Identify which cell holds the provided text, then report its (X, Y) central coordinate. 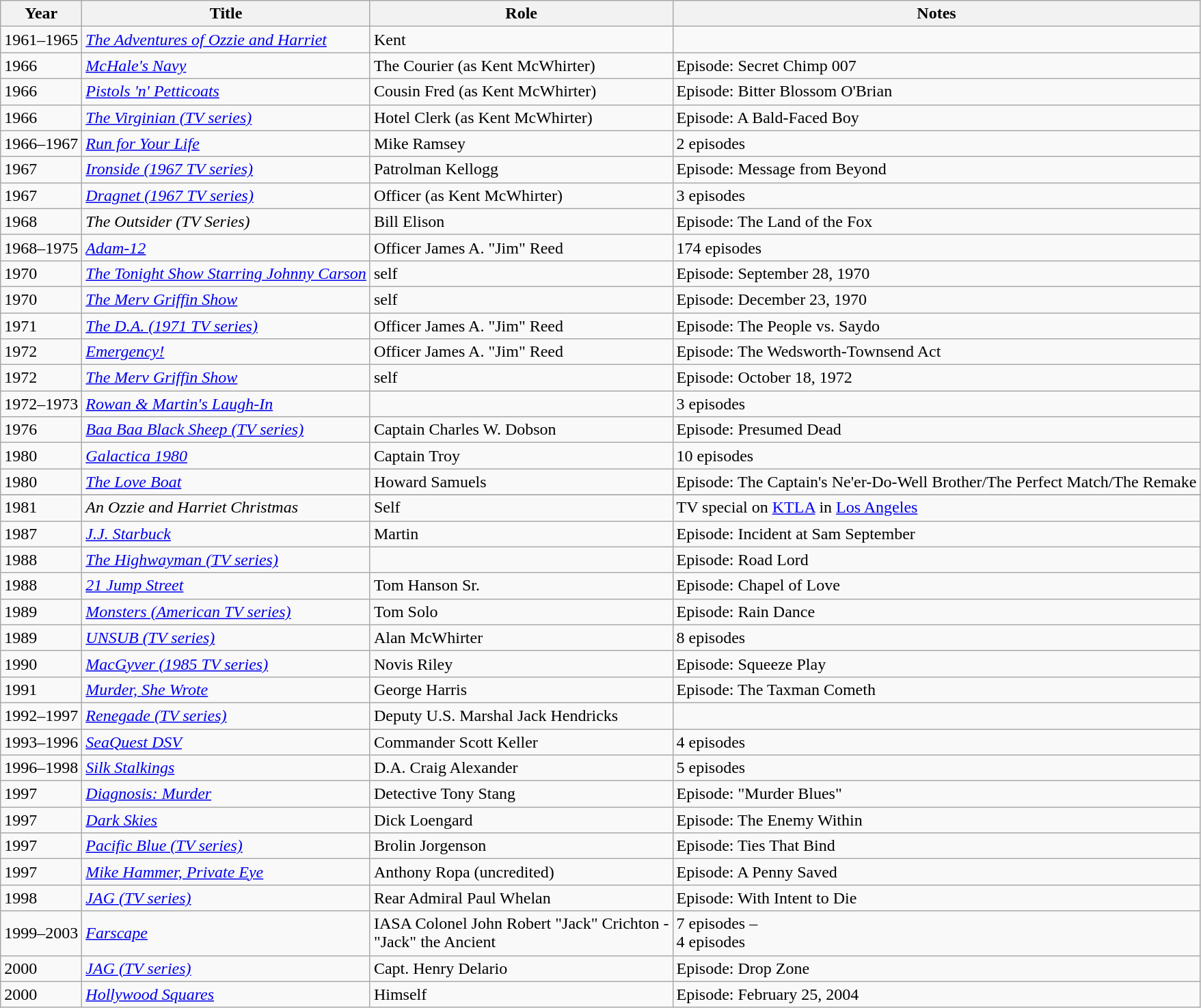
Dragnet (1967 TV series) (226, 195)
1991 (41, 690)
Title (226, 14)
Howard Samuels (521, 482)
Episode: The Enemy Within (936, 820)
1968–1975 (41, 247)
Pistols 'n' Petticoats (226, 92)
Episode: Road Lord (936, 560)
Dark Skies (226, 820)
Episode: Bitter Blossom O'Brian (936, 92)
1996–1998 (41, 768)
Farscape (226, 934)
Emergency! (226, 352)
Episode: The People vs. Saydo (936, 326)
Episode: "Murder Blues" (936, 794)
Renegade (TV series) (226, 716)
McHale's Navy (226, 66)
IASA Colonel John Robert "Jack" Crichton -"Jack" the Ancient (521, 934)
Commander Scott Keller (521, 741)
Adam-12 (226, 247)
Mike Hammer, Private Eye (226, 872)
Episode: The Captain's Ne'er-Do-Well Brother/The Perfect Match/The Remake (936, 482)
Monsters (American TV series) (226, 612)
The D.A. (1971 TV series) (226, 326)
Dick Loengard (521, 820)
1999–2003 (41, 934)
J.J. Starbuck (226, 534)
Captain Troy (521, 456)
Silk Stalkings (226, 768)
1971 (41, 326)
Pacific Blue (TV series) (226, 846)
Diagnosis: Murder (226, 794)
Tom Hanson Sr. (521, 586)
Episode: A Penny Saved (936, 872)
Self (521, 508)
Cousin Fred (as Kent McWhirter) (521, 92)
Galactica 1980 (226, 456)
Episode: With Intent to Die (936, 898)
Kent (521, 40)
8 episodes (936, 638)
The Outsider (TV Series) (226, 221)
The Courier (as Kent McWhirter) (521, 66)
7 episodes –4 episodes (936, 934)
Episode: December 23, 1970 (936, 299)
Year (41, 14)
Rowan & Martin's Laugh-In (226, 404)
Episode: Incident at Sam September (936, 534)
D.A. Craig Alexander (521, 768)
10 episodes (936, 456)
5 episodes (936, 768)
Deputy U.S. Marshal Jack Hendricks (521, 716)
Bill Elison (521, 221)
Tom Solo (521, 612)
1998 (41, 898)
174 episodes (936, 247)
Anthony Ropa (uncredited) (521, 872)
Detective Tony Stang (521, 794)
Episode: Presumed Dead (936, 430)
1976 (41, 430)
Martin (521, 534)
Episode: Drop Zone (936, 968)
Episode: September 28, 1970 (936, 273)
The Virginian (TV series) (226, 118)
Novis Riley (521, 664)
Ironside (1967 TV series) (226, 169)
4 episodes (936, 741)
1990 (41, 664)
1987 (41, 534)
George Harris (521, 690)
Capt. Henry Delario (521, 968)
Episode: Squeeze Play (936, 664)
Episode: The Wedsworth-Townsend Act (936, 352)
MacGyver (1985 TV series) (226, 664)
Alan McWhirter (521, 638)
The Tonight Show Starring Johnny Carson (226, 273)
Episode: Message from Beyond (936, 169)
Episode: A Bald-Faced Boy (936, 118)
Officer (as Kent McWhirter) (521, 195)
Notes (936, 14)
The Highwayman (TV series) (226, 560)
Mike Ramsey (521, 144)
The Love Boat (226, 482)
Rear Admiral Paul Whelan (521, 898)
Episode: Rain Dance (936, 612)
UNSUB (TV series) (226, 638)
Himself (521, 994)
Episode: Chapel of Love (936, 586)
2 episodes (936, 144)
1981 (41, 508)
Murder, She Wrote (226, 690)
Hollywood Squares (226, 994)
Episode: The Taxman Cometh (936, 690)
1968 (41, 221)
1993–1996 (41, 741)
Episode: The Land of the Fox (936, 221)
SeaQuest DSV (226, 741)
Captain Charles W. Dobson (521, 430)
The Adventures of Ozzie and Harriet (226, 40)
Episode: October 18, 1972 (936, 378)
Episode: Secret Chimp 007 (936, 66)
Run for Your Life (226, 144)
Patrolman Kellogg (521, 169)
Brolin Jorgenson (521, 846)
An Ozzie and Harriet Christmas (226, 508)
Episode: February 25, 2004 (936, 994)
1961–1965 (41, 40)
1972–1973 (41, 404)
Baa Baa Black Sheep (TV series) (226, 430)
Role (521, 14)
Hotel Clerk (as Kent McWhirter) (521, 118)
1966–1967 (41, 144)
21 Jump Street (226, 586)
Episode: Ties That Bind (936, 846)
1992–1997 (41, 716)
TV special on KTLA in Los Angeles (936, 508)
